Output the [x, y] coordinate of the center of the cell containing the given text.  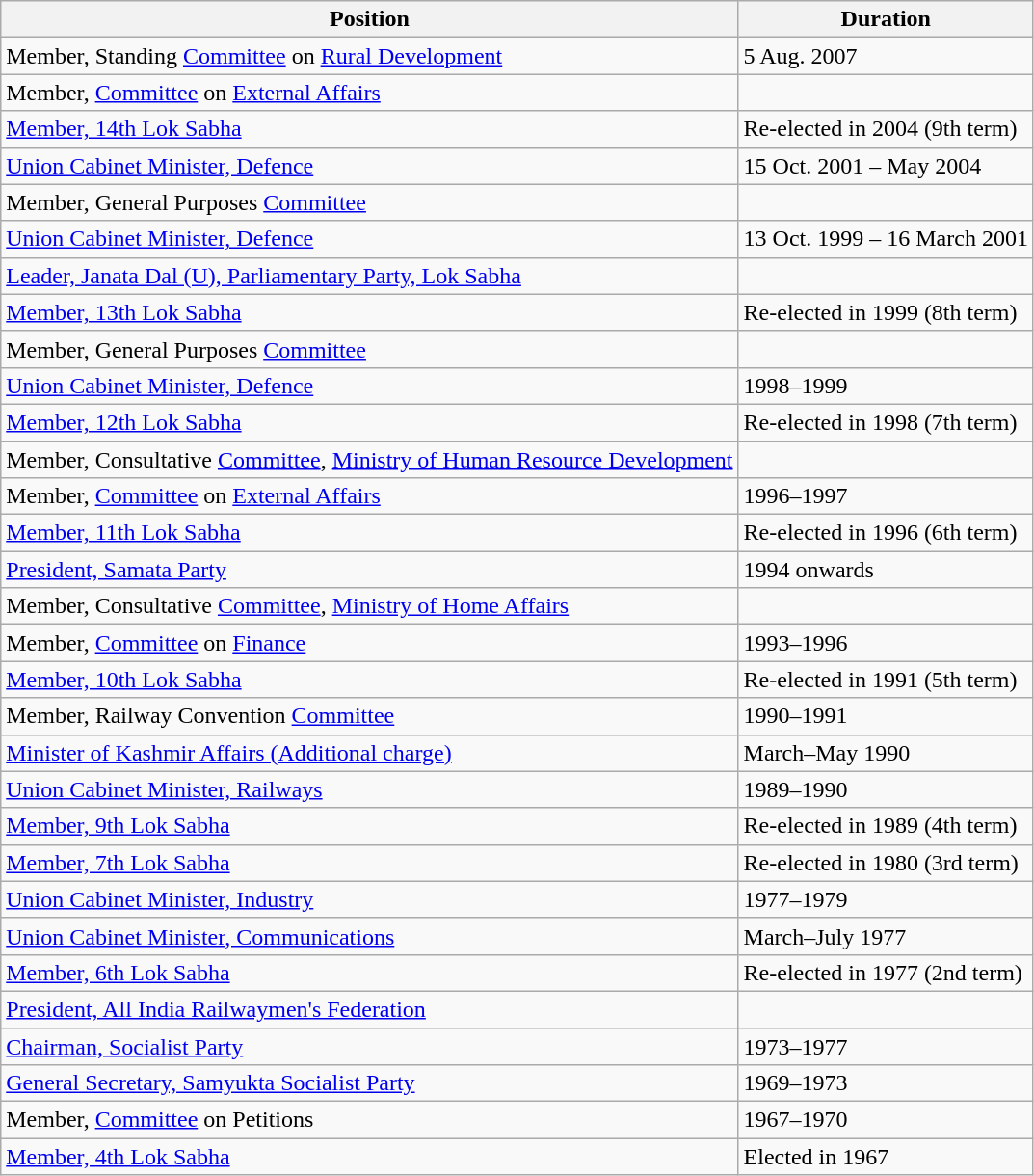
Union Cabinet Minister, Communications [370, 936]
Leader, Janata Dal (U), Parliamentary Party, Lok Sabha [370, 276]
1998–1999 [886, 386]
General Secretary, Samyukta Socialist Party [370, 1083]
Member, 6th Lok Sabha [370, 973]
1993–1996 [886, 643]
Minister of Kashmir Affairs (Additional charge) [370, 753]
Member, Committee on Petitions [370, 1120]
Member, 12th Lok Sabha [370, 422]
Member, 7th Lok Sabha [370, 863]
Member, Consultative Committee, Ministry of Human Resource Development [370, 460]
Elected in 1967 [886, 1157]
1994 onwards [886, 570]
1969–1973 [886, 1083]
President, All India Railwaymen's Federation [370, 1009]
Member, 11th Lok Sabha [370, 533]
March–May 1990 [886, 753]
1989–1990 [886, 789]
Re-elected in 1989 (4th term) [886, 826]
March–July 1977 [886, 936]
Position [370, 19]
1973–1977 [886, 1046]
Re-elected in 1980 (3rd term) [886, 863]
Re-elected in 1991 (5th term) [886, 680]
13 Oct. 1999 – 16 March 2001 [886, 239]
Member, Railway Convention Committee [370, 716]
15 Oct. 2001 – May 2004 [886, 166]
1977–1979 [886, 899]
Re-elected in 1996 (6th term) [886, 533]
Union Cabinet Minister, Railways [370, 789]
Re-elected in 1998 (7th term) [886, 422]
Member, 13th Lok Sabha [370, 312]
Chairman, Socialist Party [370, 1046]
1996–1997 [886, 496]
President, Samata Party [370, 570]
Duration [886, 19]
Union Cabinet Minister, Industry [370, 899]
Member, 14th Lok Sabha [370, 129]
1967–1970 [886, 1120]
Member, 10th Lok Sabha [370, 680]
Member, Standing Committee on Rural Development [370, 56]
Re-elected in 1977 (2nd term) [886, 973]
5 Aug. 2007 [886, 56]
Re-elected in 1999 (8th term) [886, 312]
Re-elected in 2004 (9th term) [886, 129]
Member, Consultative Committee, Ministry of Home Affairs [370, 606]
1990–1991 [886, 716]
Member, Committee on Finance [370, 643]
Member, 4th Lok Sabha [370, 1157]
Member, 9th Lok Sabha [370, 826]
